Scan for the cell matching the given text and deliver its (X, Y) coordinate at center. 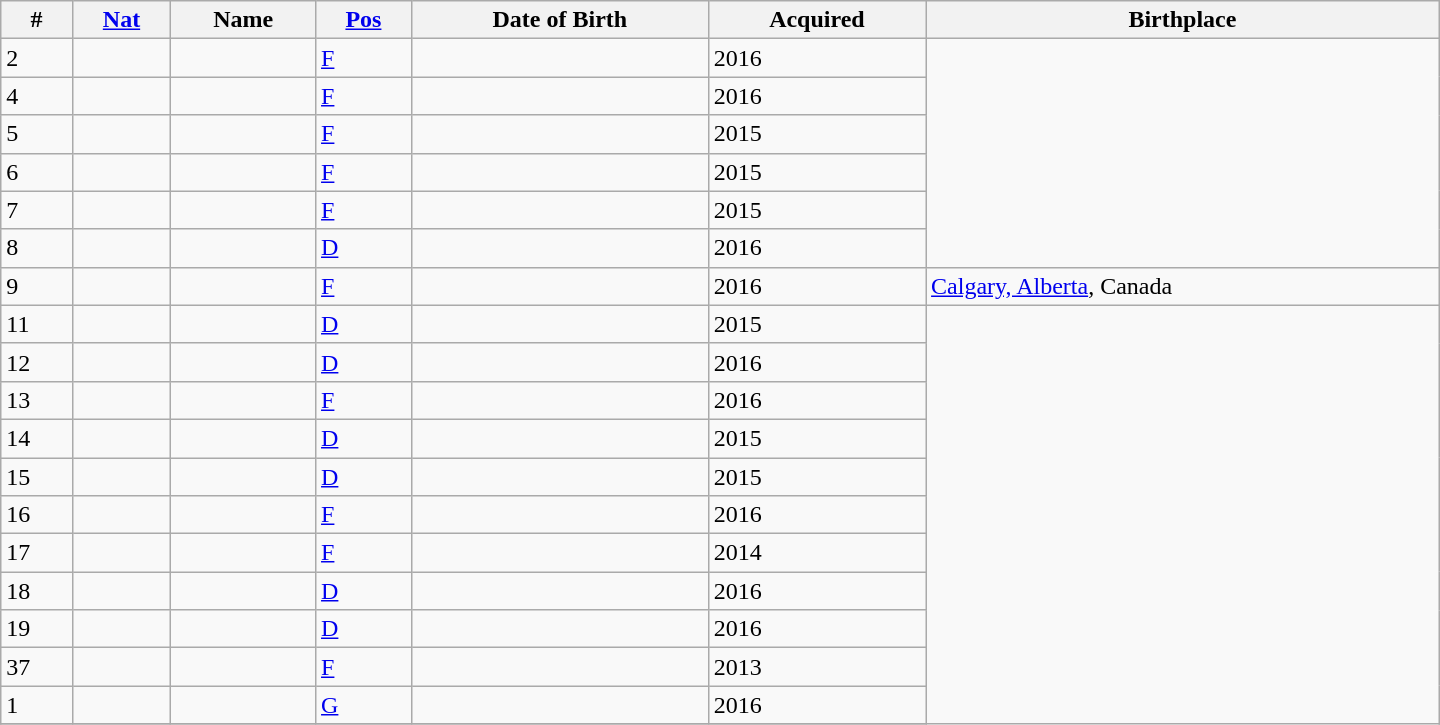
Date of Birth (560, 20)
19 (36, 629)
15 (36, 477)
9 (36, 286)
1 (36, 705)
Birthplace (1183, 20)
# (36, 20)
Calgary, Alberta, Canada (1183, 286)
2013 (816, 667)
Acquired (816, 20)
11 (36, 324)
2014 (816, 553)
Pos (364, 20)
8 (36, 248)
5 (36, 134)
13 (36, 400)
4 (36, 96)
37 (36, 667)
Nat (122, 20)
12 (36, 362)
7 (36, 210)
G (364, 705)
2 (36, 58)
16 (36, 515)
6 (36, 172)
Name (244, 20)
14 (36, 438)
17 (36, 553)
18 (36, 591)
